Identify which cell holds the provided text, then report its [x, y] central coordinate. 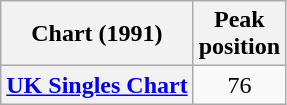
Chart (1991) [97, 34]
UK Singles Chart [97, 85]
76 [239, 85]
Peakposition [239, 34]
